Extract the [x, y] coordinate from the center of the cell holding the provided text.  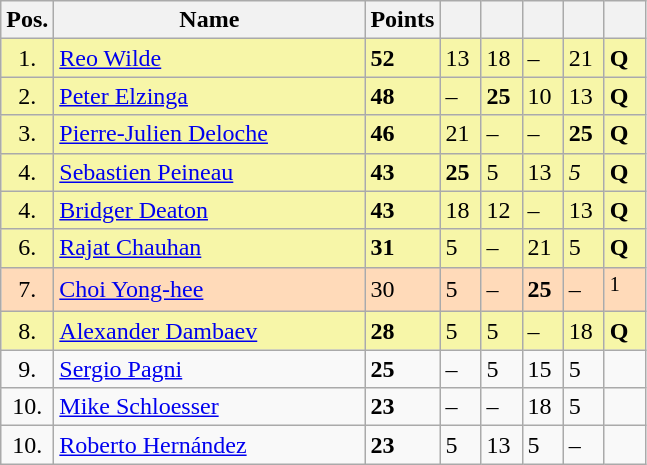
Sergio Pagni [210, 369]
31 [402, 248]
7. [28, 290]
2. [28, 96]
30 [402, 290]
3. [28, 134]
Alexander Dambaev [210, 331]
9. [28, 369]
28 [402, 331]
Sebastien Peineau [210, 172]
Mike Schloesser [210, 407]
Pos. [28, 20]
Name [210, 20]
52 [402, 58]
15 [542, 369]
12 [502, 210]
48 [402, 96]
Bridger Deaton [210, 210]
Choi Yong-hee [210, 290]
6. [28, 248]
46 [402, 134]
Rajat Chauhan [210, 248]
Peter Elzinga [210, 96]
Pierre-Julien Deloche [210, 134]
1 [624, 290]
Points [402, 20]
8. [28, 331]
1. [28, 58]
Roberto Hernández [210, 445]
Reo Wilde [210, 58]
10 [542, 96]
